Provide the (X, Y) coordinate of the cell's center where the given text is located.  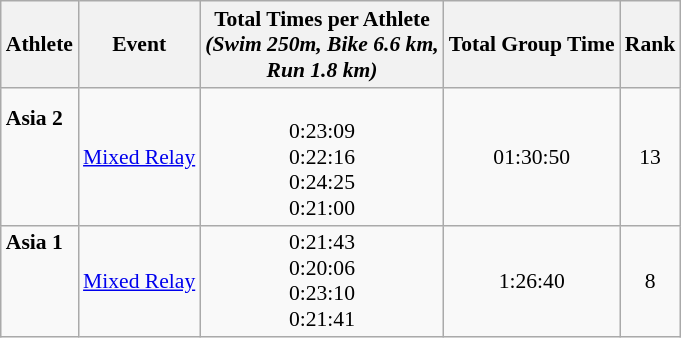
Asia 1 (40, 281)
01:30:50 (532, 157)
Rank (650, 44)
Total Times per Athlete (Swim 250m, Bike 6.6 km, Run 1.8 km) (322, 44)
Asia 2 (40, 157)
Total Group Time (532, 44)
0:23:090:22:160:24:250:21:00 (322, 157)
1:26:40 (532, 281)
Event (139, 44)
Athlete (40, 44)
8 (650, 281)
13 (650, 157)
0:21:430:20:060:23:100:21:41 (322, 281)
